Capture the cell that displays the provided text and extract its (x, y) central coordinate. 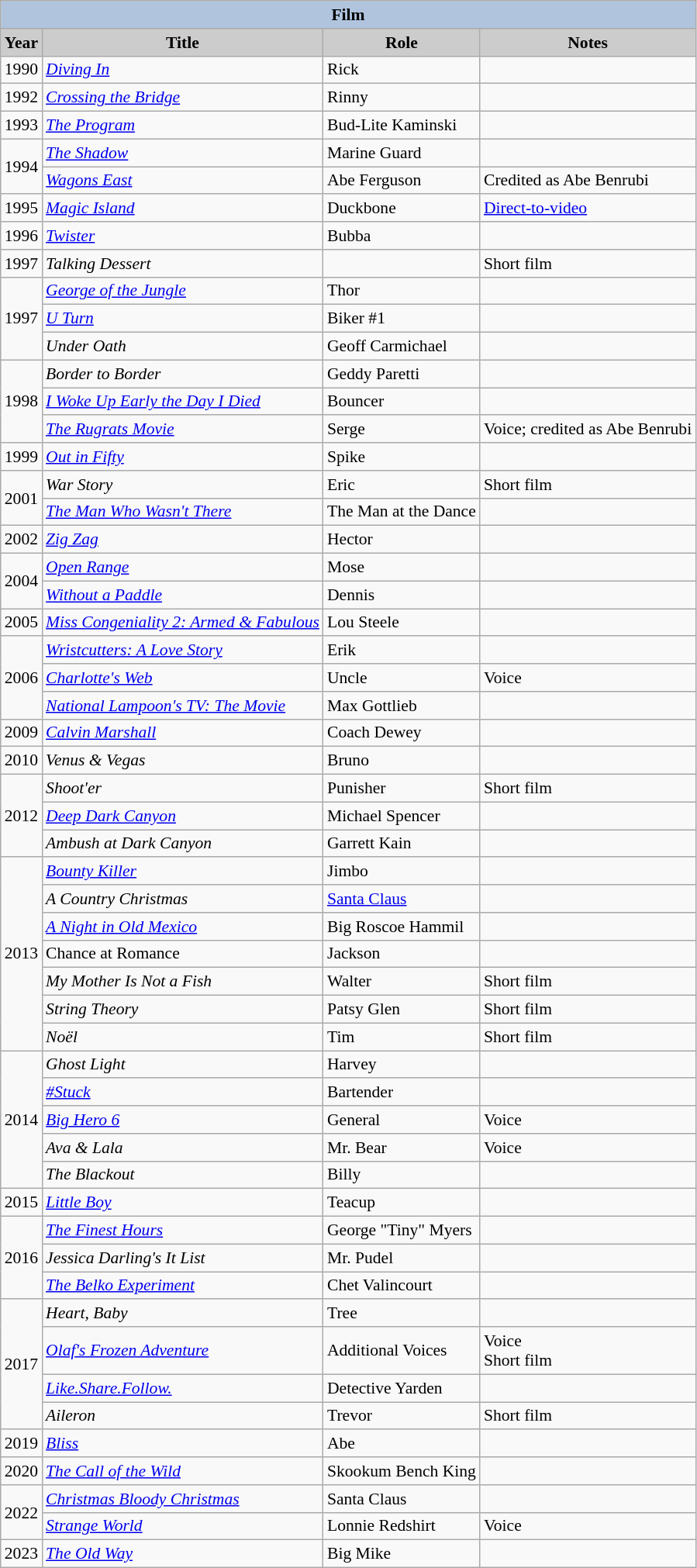
General (402, 1120)
Serge (402, 430)
Chance at Romance (183, 954)
2019 (22, 1444)
Mr. Bear (402, 1148)
Marine Guard (402, 153)
Chet Valincourt (402, 1286)
Biker #1 (402, 319)
Geoff Carmichael (402, 347)
2014 (22, 1120)
Calvin Marshall (183, 733)
Max Gottlieb (402, 706)
2002 (22, 540)
Big Roscoe Hammil (402, 927)
Role (402, 43)
Credited as Abe Benrubi (588, 181)
2005 (22, 623)
The Blackout (183, 1175)
Walter (402, 982)
National Lampoon's TV: The Movie (183, 706)
Lonnie Redshirt (402, 1526)
Bliss (183, 1444)
Strange World (183, 1526)
Big Hero 6 (183, 1120)
2016 (22, 1258)
Lou Steele (402, 623)
2015 (22, 1203)
U Turn (183, 319)
The Belko Experiment (183, 1286)
Bartender (402, 1093)
Wristcutters: A Love Story (183, 651)
1998 (22, 402)
Garrett Kain (402, 844)
Twister (183, 236)
Out in Fifty (183, 457)
Jackson (402, 954)
Rinny (402, 98)
Heart, Baby (183, 1314)
My Mother Is Not a Fish (183, 982)
Billy (402, 1175)
Mose (402, 568)
1993 (22, 126)
Teacup (402, 1203)
Duckbone (402, 209)
Patsy Glen (402, 1010)
Aileron (183, 1416)
Voice; credited as Abe Benrubi (588, 430)
The Man Who Wasn't There (183, 512)
The Man at the Dance (402, 512)
2001 (22, 498)
1990 (22, 70)
Title (183, 43)
I Woke Up Early the Day I Died (183, 402)
Miss Congeniality 2: Armed & Fabulous (183, 623)
Coach Dewey (402, 733)
2012 (22, 816)
Michael Spencer (402, 816)
A Night in Old Mexico (183, 927)
The Finest Hours (183, 1231)
Abe Ferguson (402, 181)
The Call of the Wild (183, 1471)
Noël (183, 1037)
Deep Dark Canyon (183, 816)
2020 (22, 1471)
The Program (183, 126)
Film (348, 15)
Mr. Pudel (402, 1258)
The Shadow (183, 153)
Uncle (402, 678)
Dennis (402, 595)
The Old Way (183, 1554)
Bouncer (402, 402)
Direct-to-video (588, 209)
Additional Voices (402, 1351)
1999 (22, 457)
Year (22, 43)
George "Tiny" Myers (402, 1231)
Crossing the Bridge (183, 98)
Harvey (402, 1065)
Erik (402, 651)
Magic Island (183, 209)
Rick (402, 70)
1994 (22, 166)
2006 (22, 678)
2022 (22, 1512)
Wagons East (183, 181)
2004 (22, 582)
Detective Yarden (402, 1388)
Ambush at Dark Canyon (183, 844)
2017 (22, 1365)
Hector (402, 540)
Bruno (402, 761)
Voice Short film (588, 1351)
Zig Zag (183, 540)
Abe (402, 1444)
Olaf's Frozen Adventure (183, 1351)
Jimbo (402, 872)
Tim (402, 1037)
Tree (402, 1314)
War Story (183, 485)
Jessica Darling's It List (183, 1258)
Bubba (402, 236)
Punisher (402, 789)
Spike (402, 457)
2009 (22, 733)
Ghost Light (183, 1065)
Ava & Lala (183, 1148)
2023 (22, 1554)
Talking Dessert (183, 264)
Skookum Bench King (402, 1471)
Shoot'er (183, 789)
Border to Border (183, 374)
Under Oath (183, 347)
Geddy Paretti (402, 374)
The Rugrats Movie (183, 430)
String Theory (183, 1010)
1995 (22, 209)
Christmas Bloody Christmas (183, 1499)
Charlotte's Web (183, 678)
Diving In (183, 70)
Notes (588, 43)
Trevor (402, 1416)
2010 (22, 761)
Without a Paddle (183, 595)
Eric (402, 485)
Thor (402, 291)
Open Range (183, 568)
Big Mike (402, 1554)
Like.Share.Follow. (183, 1388)
George of the Jungle (183, 291)
Venus & Vegas (183, 761)
Bounty Killer (183, 872)
A Country Christmas (183, 899)
Bud-Lite Kaminski (402, 126)
1996 (22, 236)
1992 (22, 98)
Little Boy (183, 1203)
#Stuck (183, 1093)
2013 (22, 954)
